Identify which cell holds the provided text, then report its (x, y) central coordinate. 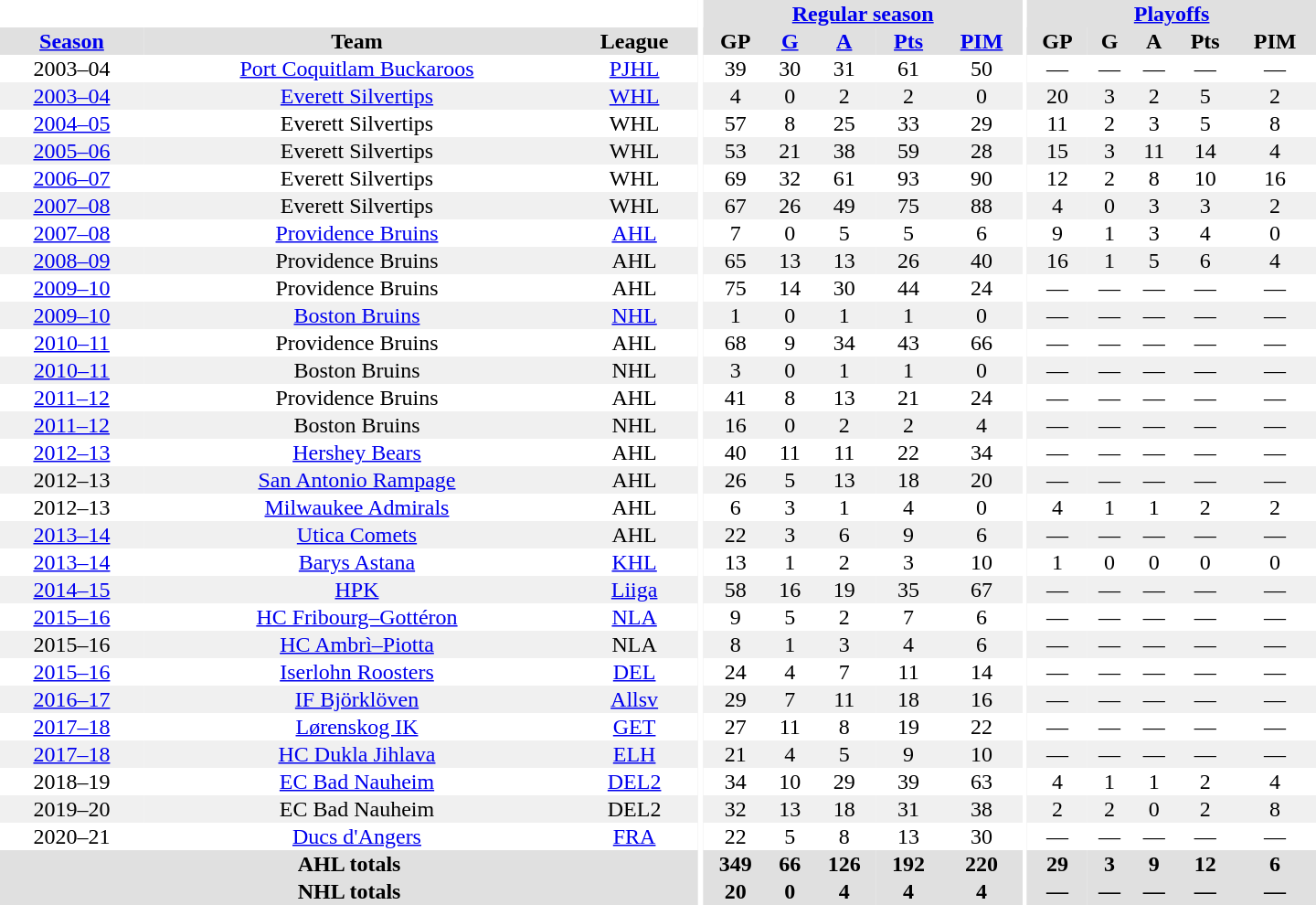
Lørenskog IK (356, 727)
88 (982, 206)
2005–06 (71, 151)
Ducs d'Angers (356, 836)
NHL totals (349, 891)
DEL (634, 672)
192 (908, 864)
GET (634, 727)
Team (356, 41)
HC Fribourg–Gottéron (356, 617)
50 (982, 69)
63 (982, 782)
126 (844, 864)
69 (736, 178)
HPK (356, 590)
28 (982, 151)
58 (736, 590)
2006–07 (71, 178)
220 (982, 864)
KHL (634, 562)
ELH (634, 754)
Season (71, 41)
Milwaukee Admirals (356, 507)
57 (736, 123)
44 (908, 288)
Port Coquitlam Buckaroos (356, 69)
League (634, 41)
49 (844, 206)
2018–19 (71, 782)
Hershey Bears (356, 452)
PJHL (634, 69)
2008–09 (71, 261)
2016–17 (71, 699)
HC Dukla Jihlava (356, 754)
Regular season (863, 14)
68 (736, 343)
41 (736, 398)
Utica Comets (356, 535)
53 (736, 151)
Iserlohn Roosters (356, 672)
Playoffs (1172, 14)
27 (736, 727)
35 (908, 590)
2014–15 (71, 590)
2019–20 (71, 809)
Barys Astana (356, 562)
AHL totals (349, 864)
349 (736, 864)
HC Ambrì–Piotta (356, 644)
Liiga (634, 590)
2020–21 (71, 836)
San Antonio Rampage (356, 480)
43 (908, 343)
59 (908, 151)
Allsv (634, 699)
15 (1057, 151)
25 (844, 123)
IF Björklöven (356, 699)
93 (908, 178)
FRA (634, 836)
33 (908, 123)
90 (982, 178)
65 (736, 261)
2004–05 (71, 123)
